Determine the [X, Y] coordinate at the center of the cell enclosing the given text.  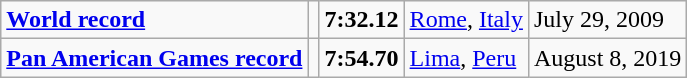
World record [154, 20]
7:54.70 [362, 58]
Lima, Peru [466, 58]
Pan American Games record [154, 58]
August 8, 2019 [607, 58]
July 29, 2009 [607, 20]
7:32.12 [362, 20]
Rome, Italy [466, 20]
